From the cell containing the given text, extract its center point as [X, Y] coordinate. 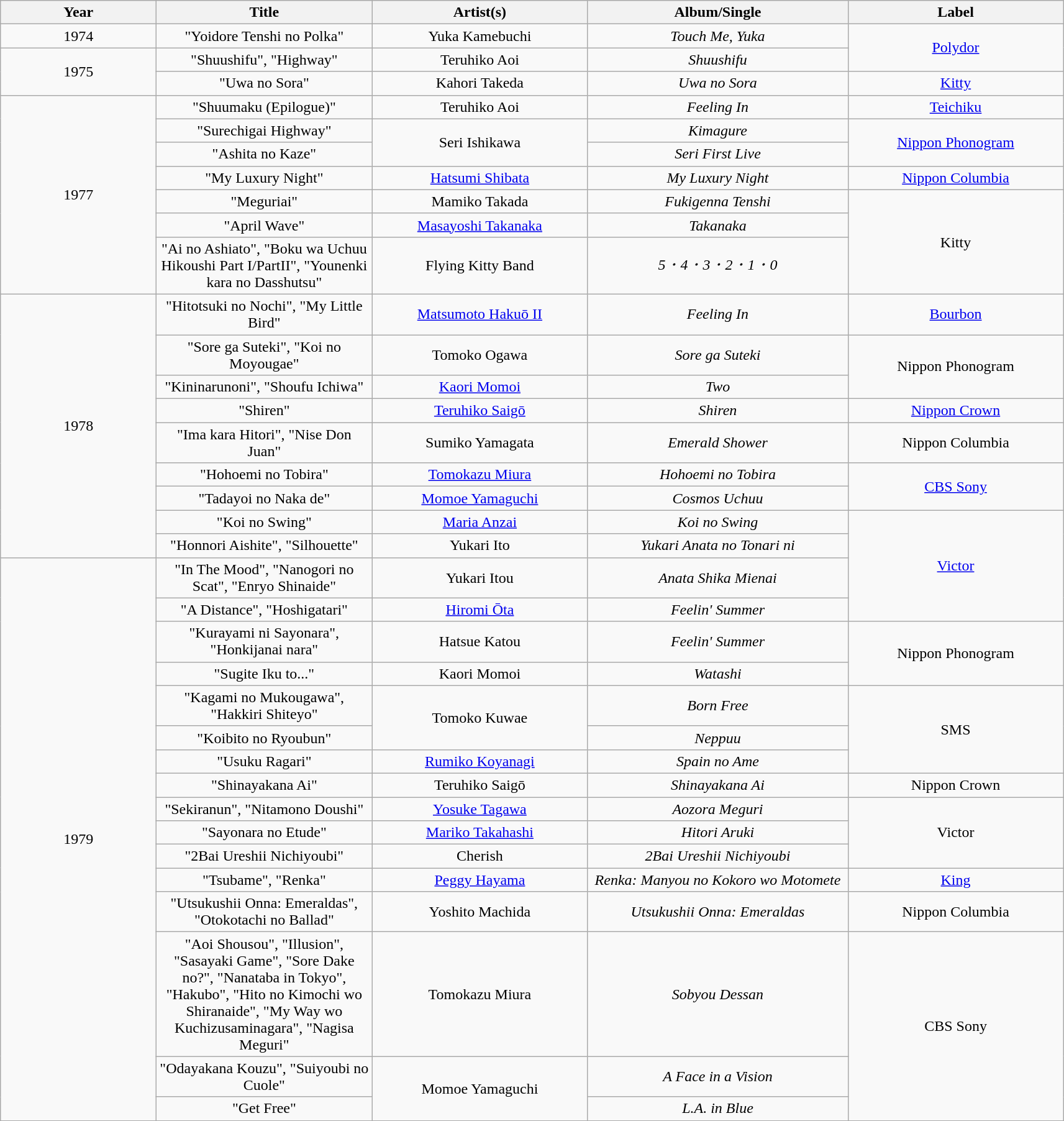
Hohoemi no Tobira [718, 475]
My Luxury Night [718, 178]
"Honnori Aishite", "Silhouette" [265, 546]
"Shiren" [265, 411]
"Tadayoi no Naka de" [265, 498]
1977 [78, 194]
L.A. in Blue [718, 1109]
Utsukushii Onna: Emeraldas [718, 912]
Renka: Manyou no Kokoro wo Motomete [718, 880]
Koi no Swing [718, 522]
1979 [78, 839]
Hitori Aruki [718, 833]
SMS [955, 730]
Maria Anzai [480, 522]
"Utsukushii Onna: Emeraldas", "Otokotachi no Ballad" [265, 912]
Mariko Takahashi [480, 833]
Fukigenna Tenshi [718, 201]
Shinayakana Ai [718, 785]
"Kurayami ni Sayonara", "Honkijanai nara" [265, 641]
Masayoshi Takanaka [480, 225]
Artist(s) [480, 12]
"Sekiranun", "Nitamono Doushi" [265, 808]
Tomoko Ogawa [480, 354]
Seri Ishikawa [480, 142]
Teichiku [955, 107]
Album/Single [718, 12]
"Kagami no Mukougawa", "Hakkiri Shiteyo" [265, 706]
Touch Me, Yuka [718, 36]
"Kininarunoni", "Shoufu Ichiwa" [265, 387]
Watashi [718, 674]
Sobyou Dessan [718, 994]
5・4・3・2・1・0 [718, 265]
"Koi no Swing" [265, 522]
Yukari Itou [480, 578]
"Meguriai" [265, 201]
Tomoko Kuwae [480, 717]
"Sugite Iku to..." [265, 674]
"Usuku Ragari" [265, 761]
Neppuu [718, 738]
Title [265, 12]
Cherish [480, 856]
Born Free [718, 706]
"Uwa no Sora" [265, 83]
Yuka Kamebuchi [480, 36]
Shiren [718, 411]
Matsumoto Hakuō II [480, 314]
2Bai Ureshii Nichiyoubi [718, 856]
Anata Shika Mienai [718, 578]
Hiromi Ōta [480, 610]
Bourbon [955, 314]
"Shinayakana Ai" [265, 785]
Year [78, 12]
"Sore ga Suteki", "Koi no Moyougae" [265, 354]
1974 [78, 36]
"Sayonara no Etude" [265, 833]
"Shuumaku (Epilogue)" [265, 107]
"In The Mood", "Nanogori no Scat", "Enryo Shinaide" [265, 578]
"Ai no Ashiato", "Boku wa Uchuu Hikoushi Part I/PartII", "Younenki kara no Dasshutsu" [265, 265]
Hatsue Katou [480, 641]
"My Luxury Night" [265, 178]
"Ima kara Hitori", "Nise Don Juan" [265, 442]
Hatsumi Shibata [480, 178]
Sumiko Yamagata [480, 442]
"Tsubame", "Renka" [265, 880]
Sore ga Suteki [718, 354]
Uwa no Sora [718, 83]
Flying Kitty Band [480, 265]
Peggy Hayama [480, 880]
Kahori Takeda [480, 83]
Yukari Anata no Tonari ni [718, 546]
Label [955, 12]
A Face in a Vision [718, 1076]
Yosuke Tagawa [480, 808]
"Odayakana Kouzu", "Suiyoubi no Cuole" [265, 1076]
Cosmos Uchuu [718, 498]
1975 [78, 71]
"April Wave" [265, 225]
"Hohoemi no Tobira" [265, 475]
Shuushifu [718, 60]
"Ashita no Kaze" [265, 154]
"Shuushifu", "Highway" [265, 60]
"Surechigai Highway" [265, 130]
Two [718, 387]
Yoshito Machida [480, 912]
Seri First Live [718, 154]
"A Distance", "Hoshigatari" [265, 610]
Polydor [955, 48]
Emerald Shower [718, 442]
"Yoidore Tenshi no Polka" [265, 36]
"Get Free" [265, 1109]
1978 [78, 426]
"Koibito no Ryoubun" [265, 738]
Rumiko Koyanagi [480, 761]
King [955, 880]
"Hitotsuki no Nochi", "My Little Bird" [265, 314]
"2Bai Ureshii Nichiyoubi" [265, 856]
Kimagure [718, 130]
Yukari Ito [480, 546]
Takanaka [718, 225]
Spain no Ame [718, 761]
Mamiko Takada [480, 201]
Aozora Meguri [718, 808]
